Locate the cell with the specified text and output its (x, y) center coordinate. 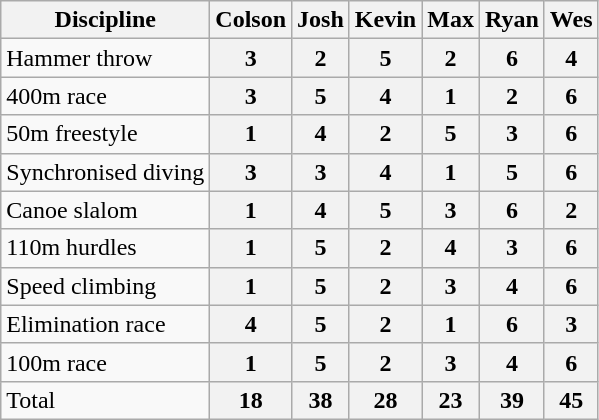
23 (451, 400)
Kevin (385, 20)
100m race (106, 362)
Total (106, 400)
Josh (321, 20)
400m race (106, 96)
45 (571, 400)
38 (321, 400)
110m hurdles (106, 248)
Hammer throw (106, 58)
Elimination race (106, 324)
Ryan (512, 20)
Colson (251, 20)
Wes (571, 20)
Discipline (106, 20)
28 (385, 400)
Max (451, 20)
Synchronised diving (106, 172)
18 (251, 400)
50m freestyle (106, 134)
Speed climbing (106, 286)
39 (512, 400)
Canoe slalom (106, 210)
